Return the [X, Y] coordinate for the center point of the cell that contains the specified text.  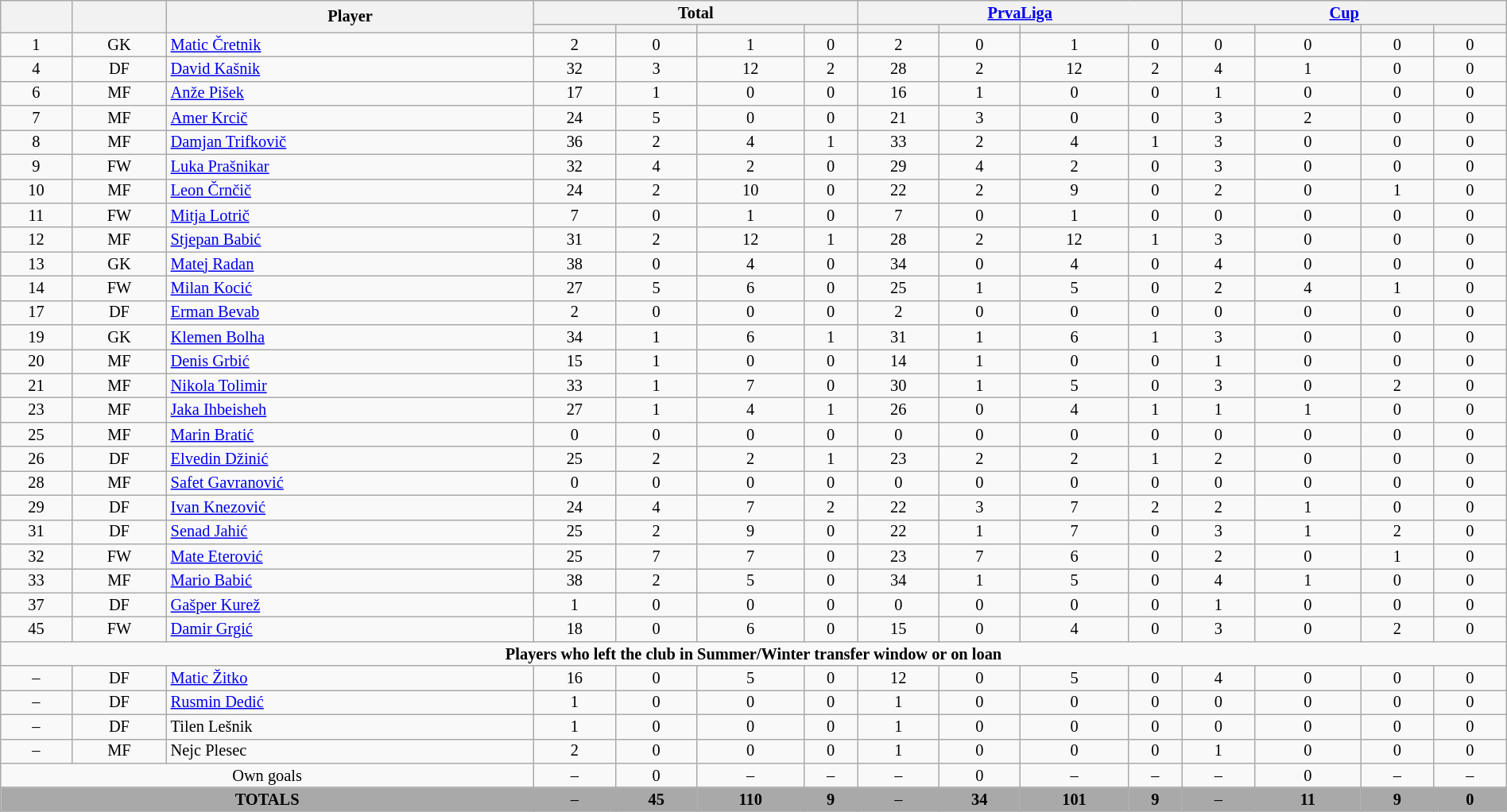
Anže Pišek [351, 94]
Tilen Lešnik [351, 726]
20 [37, 361]
Amer Krcič [351, 118]
Senad Jahić [351, 532]
Luka Prašnikar [351, 167]
TOTALS [267, 799]
Elvedin Džinić [351, 459]
110 [750, 799]
Damir Grgić [351, 629]
Matic Žitko [351, 679]
Stjepan Babić [351, 240]
Leon Črnčič [351, 191]
Erman Bevab [351, 313]
Klemen Bolha [351, 337]
13 [37, 264]
David Kašnik [351, 68]
Player [351, 16]
30 [898, 386]
Milan Kocić [351, 288]
Denis Grbić [351, 361]
Own goals [267, 775]
Nikola Tolimir [351, 386]
Mate Eterović [351, 556]
18 [574, 629]
PrvaLiga [1020, 13]
Matej Radan [351, 264]
Players who left the club in Summer/Winter transfer window or on loan [753, 653]
Damjan Trifkovič [351, 141]
Nejc Plesec [351, 752]
37 [37, 605]
Mario Babić [351, 580]
36 [574, 141]
19 [37, 337]
Rusmin Dedić [351, 702]
Gašper Kurež [351, 605]
Safet Gavranović [351, 483]
8 [37, 141]
Jaka Ihbeisheh [351, 410]
Matic Čretnik [351, 44]
Ivan Knezović [351, 507]
Marin Bratić [351, 434]
Cup [1344, 13]
Mitja Lotrič [351, 215]
Total [695, 13]
101 [1075, 799]
